For the text-containing cell, return its midpoint in [X, Y] coordinate format. 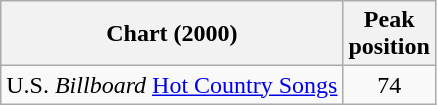
U.S. Billboard Hot Country Songs [172, 85]
Chart (2000) [172, 34]
Peakposition [389, 34]
74 [389, 85]
